Search for the cell housing the specified text and yield its [x, y] center coordinate. 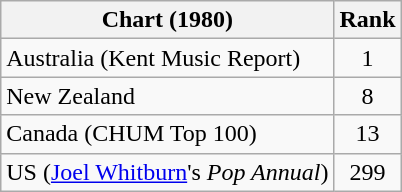
1 [368, 58]
Rank [368, 20]
8 [368, 96]
13 [368, 134]
Canada (CHUM Top 100) [168, 134]
US (Joel Whitburn's Pop Annual) [168, 172]
Australia (Kent Music Report) [168, 58]
299 [368, 172]
Chart (1980) [168, 20]
New Zealand [168, 96]
